Search for the cell housing the specified text and yield its [x, y] center coordinate. 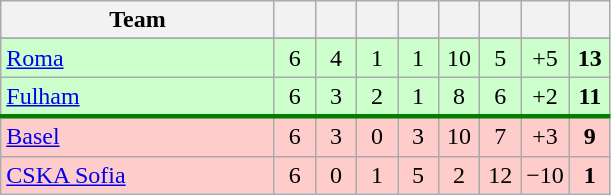
+5 [546, 58]
CSKA Sofia [138, 175]
Basel [138, 136]
8 [460, 97]
11 [590, 97]
Team [138, 20]
12 [500, 175]
+2 [546, 97]
13 [590, 58]
+3 [546, 136]
7 [500, 136]
−10 [546, 175]
Fulham [138, 97]
9 [590, 136]
4 [336, 58]
Roma [138, 58]
